From the cell containing the given text, extract its center point as (x, y) coordinate. 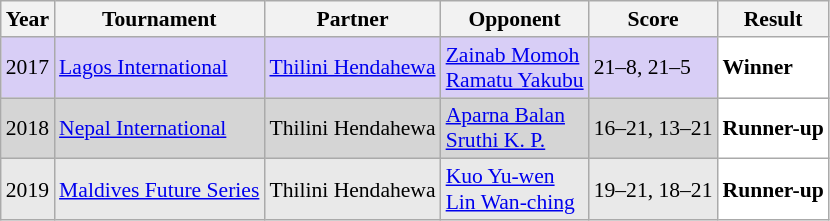
Aparna Balan Sruthi K. P. (515, 128)
Winner (774, 68)
Opponent (515, 19)
Zainab Momoh Ramatu Yakubu (515, 68)
Lagos International (159, 68)
21–8, 21–5 (654, 68)
19–21, 18–21 (654, 190)
Kuo Yu-wen Lin Wan-ching (515, 190)
Score (654, 19)
Result (774, 19)
Year (28, 19)
2019 (28, 190)
Maldives Future Series (159, 190)
16–21, 13–21 (654, 128)
2018 (28, 128)
Tournament (159, 19)
Partner (352, 19)
Nepal International (159, 128)
2017 (28, 68)
